Pinpoint the cell where the given text exists, returning its (x, y) midpoint coordinate. 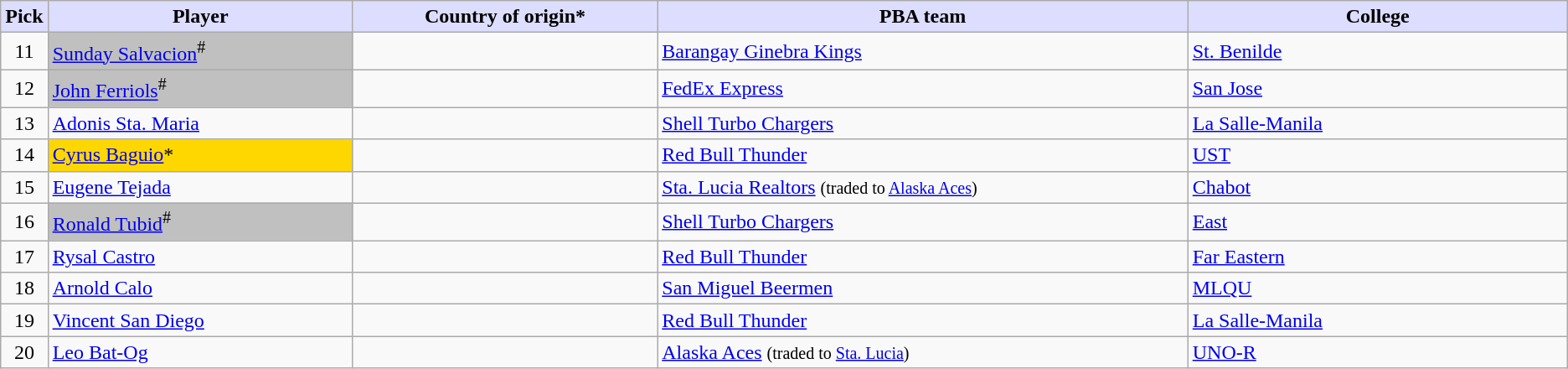
John Ferriols# (200, 89)
14 (24, 155)
17 (24, 257)
15 (24, 187)
Sunday Salvacion# (200, 52)
18 (24, 288)
Leo Bat-Og (200, 352)
Pick (24, 17)
Ronald Tubid# (200, 221)
College (1377, 17)
MLQU (1377, 288)
East (1377, 221)
19 (24, 320)
Adonis Sta. Maria (200, 123)
Rysal Castro (200, 257)
PBA team (923, 17)
Vincent San Diego (200, 320)
FedEx Express (923, 89)
Arnold Calo (200, 288)
13 (24, 123)
Chabot (1377, 187)
Eugene Tejada (200, 187)
San Jose (1377, 89)
16 (24, 221)
San Miguel Beermen (923, 288)
Cyrus Baguio* (200, 155)
12 (24, 89)
Barangay Ginebra Kings (923, 52)
UST (1377, 155)
Alaska Aces (traded to Sta. Lucia) (923, 352)
Sta. Lucia Realtors (traded to Alaska Aces) (923, 187)
20 (24, 352)
Player (200, 17)
UNO-R (1377, 352)
11 (24, 52)
Country of origin* (504, 17)
Far Eastern (1377, 257)
St. Benilde (1377, 52)
